Output the [x, y] coordinate of the center of the cell containing the given text.  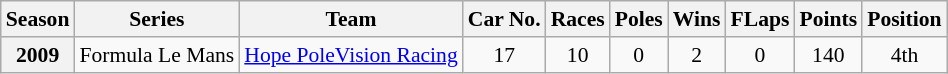
Car No. [504, 19]
10 [578, 55]
17 [504, 55]
Season [38, 19]
140 [828, 55]
Series [156, 19]
Team [350, 19]
Points [828, 19]
FLaps [760, 19]
4th [904, 55]
Position [904, 19]
Poles [639, 19]
Hope PoleVision Racing [350, 55]
Formula Le Mans [156, 55]
Wins [697, 19]
Races [578, 19]
2 [697, 55]
2009 [38, 55]
